Detect which cell encompasses the target text, then output its (x, y) center coordinate. 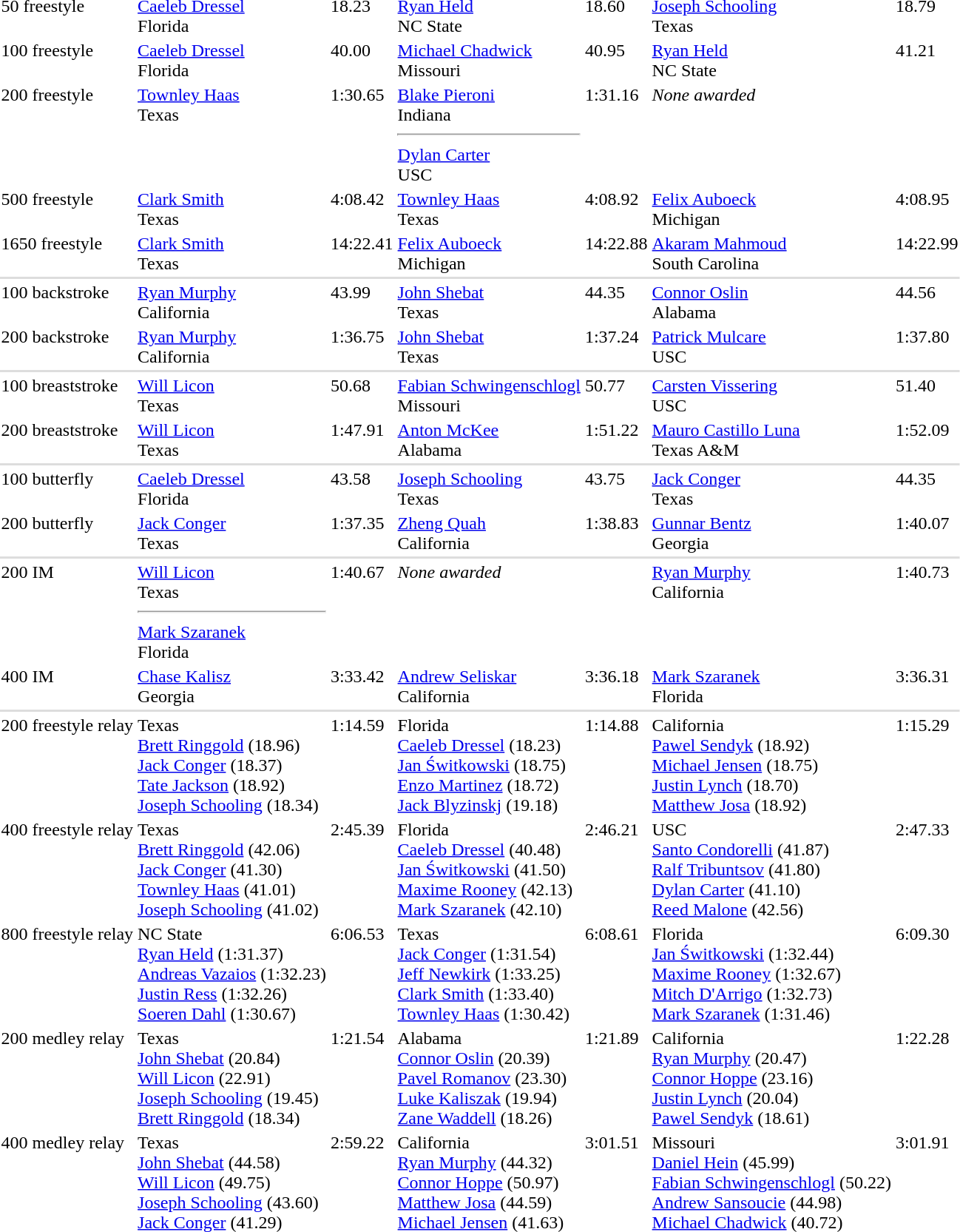
3:33.42 (362, 687)
43.58 (362, 488)
1:38.83 (616, 533)
14:22.41 (362, 253)
1:40.67 (362, 612)
Connor Oslin Alabama (771, 302)
1:37.80 (927, 346)
2:47.33 (927, 869)
3:36.18 (616, 687)
Will Licon Texas Mark Szaranek Florida (232, 612)
50.77 (616, 395)
100 butterfly (67, 488)
41.21 (927, 61)
200 breaststroke (67, 440)
Fabian Schwingenschlogl Missouri (489, 395)
400 IM (67, 687)
4:08.92 (616, 209)
1:21.89 (616, 1078)
1:52.09 (927, 440)
500 freestyle (67, 209)
1:31.16 (616, 135)
200 freestyle relay (67, 765)
Carsten Vissering USC (771, 395)
Mark Szaranek Florida (771, 687)
Ryan Held NC State (771, 61)
TexasBrett Ringgold (42.06)Jack Conger (41.30)Townley Haas (41.01)Joseph Schooling (41.02) (232, 869)
AlabamaConnor Oslin (20.39)Pavel Romanov (23.30)Luke Kaliszak (19.94)Zane Waddell (18.26) (489, 1078)
200 butterfly (67, 533)
100 breaststroke (67, 395)
1:14.88 (616, 765)
40.95 (616, 61)
200 medley relay (67, 1078)
FloridaJan Świtkowski (1:32.44)Maxime Rooney (1:32.67)Mitch D'Arrigo (1:32.73)Mark Szaranek (1:31.46) (771, 974)
1:40.07 (927, 533)
USCSanto Condorelli (41.87)Ralf Tribuntsov (41.80)Dylan Carter (41.10)Reed Malone (42.56) (771, 869)
CaliforniaPawel Sendyk (18.92)Michael Jensen (18.75)Justin Lynch (18.70)Matthew Josa (18.92) (771, 765)
1:36.75 (362, 346)
200 backstroke (67, 346)
14:22.99 (927, 253)
TexasBrett Ringgold (18.96)Jack Conger (18.37)Tate Jackson (18.92)Joseph Schooling (18.34) (232, 765)
4:08.95 (927, 209)
3:36.31 (927, 687)
1:15.29 (927, 765)
1:30.65 (362, 135)
Akaram Mahmoud South Carolina (771, 253)
44.56 (927, 302)
6:09.30 (927, 974)
1:47.91 (362, 440)
Blake Pieroni Indiana Dylan Carter USC (489, 135)
43.99 (362, 302)
1:37.35 (362, 533)
43.75 (616, 488)
Chase Kalisz Georgia (232, 687)
6:08.61 (616, 974)
4:08.42 (362, 209)
50.68 (362, 395)
1:14.59 (362, 765)
FloridaCaeleb Dressel (18.23)Jan Świtkowski (18.75)Enzo Martinez (18.72)Jack Blyzinskj (19.18) (489, 765)
51.40 (927, 395)
Andrew Seliskar California (489, 687)
6:06.53 (362, 974)
1:37.24 (616, 346)
Gunnar Bentz Georgia (771, 533)
1:51.22 (616, 440)
Anton McKee Alabama (489, 440)
800 freestyle relay (67, 974)
200 IM (67, 612)
1650 freestyle (67, 253)
Michael Chadwick Missouri (489, 61)
40.00 (362, 61)
100 freestyle (67, 61)
1:22.28 (927, 1078)
Zheng Quah California (489, 533)
200 freestyle (67, 135)
400 freestyle relay (67, 869)
TexasJack Conger (1:31.54)Jeff Newkirk (1:33.25)Clark Smith (1:33.40)Townley Haas (1:30.42) (489, 974)
1:21.54 (362, 1078)
FloridaCaeleb Dressel (40.48)Jan Świtkowski (41.50)Maxime Rooney (42.13)Mark Szaranek (42.10) (489, 869)
CaliforniaRyan Murphy (20.47)Connor Hoppe (23.16)Justin Lynch (20.04)Pawel Sendyk (18.61) (771, 1078)
2:45.39 (362, 869)
1:40.73 (927, 612)
TexasJohn Shebat (20.84)Will Licon (22.91)Joseph Schooling (19.45)Brett Ringgold (18.34) (232, 1078)
14:22.88 (616, 253)
Patrick Mulcare USC (771, 346)
Joseph Schooling Texas (489, 488)
Mauro Castillo Luna Texas A&M (771, 440)
100 backstroke (67, 302)
NC StateRyan Held (1:31.37)Andreas Vazaios (1:32.23)Justin Ress (1:32.26)Soeren Dahl (1:30.67) (232, 974)
2:46.21 (616, 869)
